Search for the cell housing the specified text and yield its (X, Y) center coordinate. 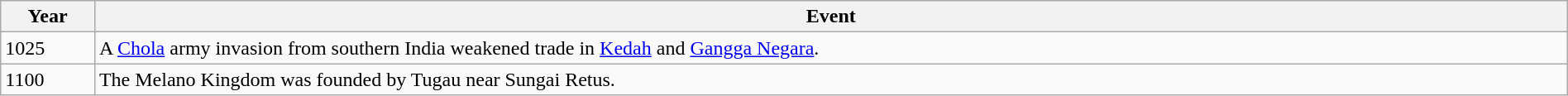
1025 (48, 48)
The Melano Kingdom was founded by Tugau near Sungai Retus. (830, 79)
Event (830, 17)
A Chola army invasion from southern India weakened trade in Kedah and Gangga Negara. (830, 48)
1100 (48, 79)
Year (48, 17)
